Output the [x, y] coordinate of the center of the cell containing the given text.  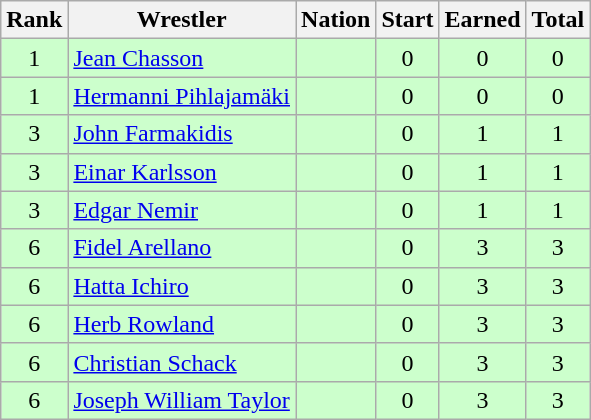
Jean Chasson [182, 58]
Nation [336, 20]
Total [558, 20]
Christian Schack [182, 362]
Fidel Arellano [182, 248]
Wrestler [182, 20]
Edgar Nemir [182, 210]
Herb Rowland [182, 324]
Rank [34, 20]
Joseph William Taylor [182, 400]
Hatta Ichiro [182, 286]
Start [408, 20]
Einar Karlsson [182, 172]
John Farmakidis [182, 134]
Hermanni Pihlajamäki [182, 96]
Earned [482, 20]
